Provide the [X, Y] coordinate of the cell's center where the given text is located.  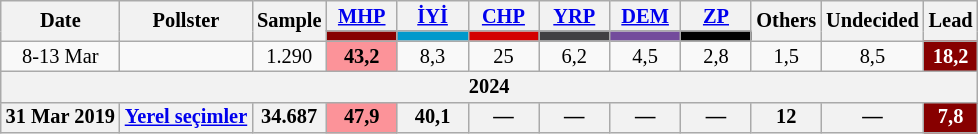
4,5 [646, 56]
Others [786, 20]
Lead [951, 20]
Yerel seçimler [186, 118]
2,8 [716, 56]
34.687 [289, 118]
7,8 [951, 118]
1,5 [786, 56]
ZP [716, 16]
6,2 [574, 56]
2024 [490, 86]
YRP [574, 16]
8,3 [432, 56]
Sample [289, 20]
25 [504, 56]
İYİ [432, 16]
31 Mar 2019 [60, 118]
Pollster [186, 20]
MHP [362, 16]
8,5 [872, 56]
47,9 [362, 118]
DEM [646, 16]
8-13 Mar [60, 56]
Undecided [872, 20]
43,2 [362, 56]
40,1 [432, 118]
12 [786, 118]
CHP [504, 16]
18,2 [951, 56]
Date [60, 20]
1.290 [289, 56]
